Extract the (X, Y) coordinate from the center of the cell holding the provided text.  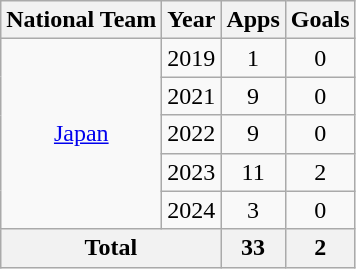
11 (253, 172)
2021 (192, 96)
2023 (192, 172)
2022 (192, 134)
Year (192, 20)
Japan (82, 134)
National Team (82, 20)
2019 (192, 58)
1 (253, 58)
3 (253, 210)
2024 (192, 210)
33 (253, 248)
Apps (253, 20)
Goals (320, 20)
Total (111, 248)
